Locate the cell with the specified text and output its (X, Y) center coordinate. 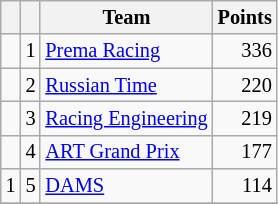
Russian Time (126, 85)
4 (31, 152)
336 (245, 51)
177 (245, 152)
219 (245, 118)
Points (245, 17)
Team (126, 17)
DAMS (126, 186)
220 (245, 85)
Racing Engineering (126, 118)
3 (31, 118)
114 (245, 186)
Prema Racing (126, 51)
2 (31, 85)
5 (31, 186)
ART Grand Prix (126, 152)
